Pinpoint the cell where the given text exists, returning its [x, y] midpoint coordinate. 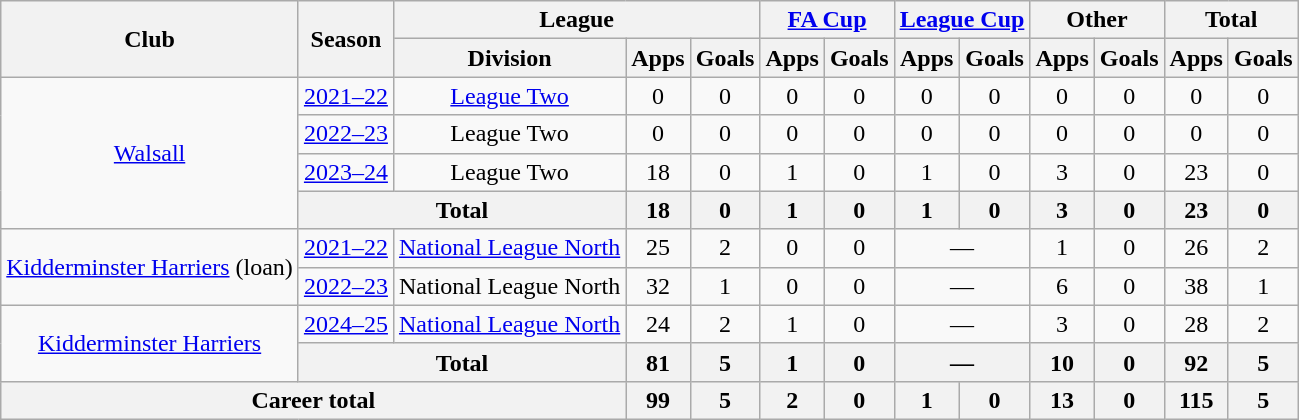
26 [1196, 248]
Walsall [150, 153]
92 [1196, 362]
10 [1062, 362]
Division [509, 58]
24 [658, 324]
Club [150, 39]
25 [658, 248]
99 [658, 400]
Season [346, 39]
38 [1196, 286]
Kidderminster Harriers [150, 343]
28 [1196, 324]
115 [1196, 400]
2023–24 [346, 172]
Other [1097, 20]
13 [1062, 400]
League [576, 20]
32 [658, 286]
6 [1062, 286]
League Cup [962, 20]
81 [658, 362]
Kidderminster Harriers (loan) [150, 267]
FA Cup [827, 20]
2024–25 [346, 324]
Career total [314, 400]
